Scan for the cell matching the given text and deliver its [x, y] coordinate at center. 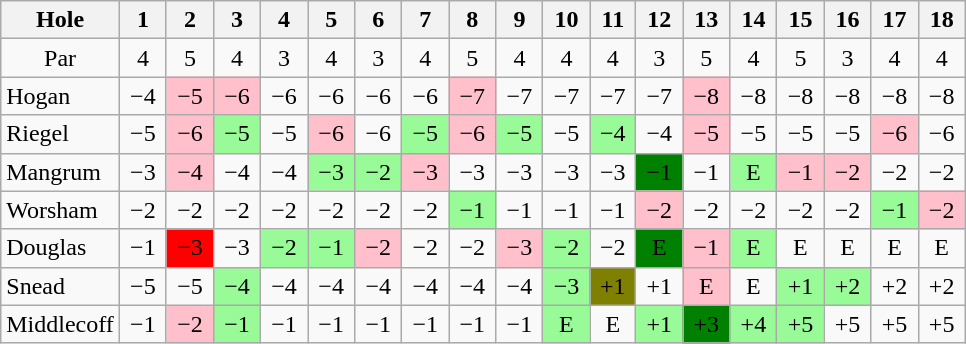
15 [800, 20]
Snead [60, 286]
1 [142, 20]
8 [472, 20]
Middlecoff [60, 324]
14 [754, 20]
13 [706, 20]
Mangrum [60, 172]
11 [613, 20]
Riegel [60, 134]
16 [848, 20]
12 [660, 20]
9 [520, 20]
Par [60, 58]
17 [894, 20]
7 [426, 20]
10 [566, 20]
+3 [706, 324]
2 [190, 20]
Hole [60, 20]
Worsham [60, 210]
+4 [754, 324]
18 [942, 20]
6 [378, 20]
Hogan [60, 96]
Douglas [60, 248]
